Provide the (X, Y) coordinate of the cell's center where the given text is located.  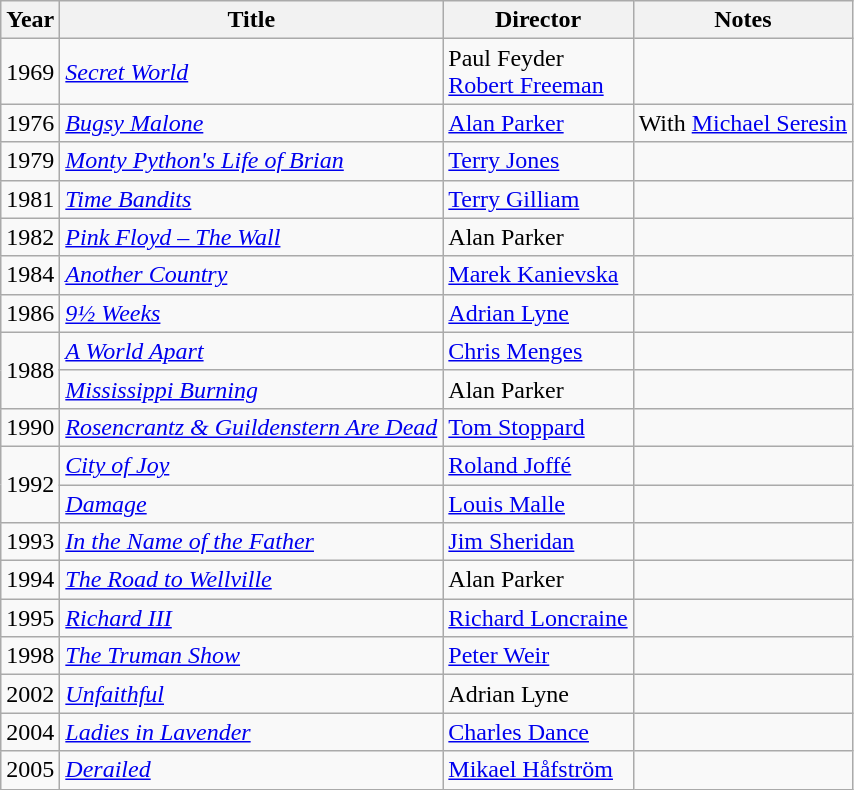
Year (30, 20)
1981 (30, 199)
Director (538, 20)
Roland Joffé (538, 465)
1982 (30, 237)
1995 (30, 618)
With Michael Seresin (742, 123)
Ladies in Lavender (252, 732)
2005 (30, 770)
Monty Python's Life of Brian (252, 161)
Charles Dance (538, 732)
Notes (742, 20)
Peter Weir (538, 656)
1976 (30, 123)
Time Bandits (252, 199)
Bugsy Malone (252, 123)
Paul FeyderRobert Freeman (538, 72)
Pink Floyd – The Wall (252, 237)
Marek Kanievska (538, 275)
Terry Jones (538, 161)
9½ Weeks (252, 313)
Title (252, 20)
Unfaithful (252, 694)
Terry Gilliam (538, 199)
The Road to Wellville (252, 580)
Chris Menges (538, 351)
In the Name of the Father (252, 542)
Louis Malle (538, 503)
Richard III (252, 618)
1986 (30, 313)
1998 (30, 656)
1992 (30, 484)
Derailed (252, 770)
Mikael Håfström (538, 770)
Another Country (252, 275)
2002 (30, 694)
Tom Stoppard (538, 427)
1988 (30, 370)
The Truman Show (252, 656)
Damage (252, 503)
1979 (30, 161)
1994 (30, 580)
Jim Sheridan (538, 542)
1984 (30, 275)
Secret World (252, 72)
Rosencrantz & Guildenstern Are Dead (252, 427)
A World Apart (252, 351)
Richard Loncraine (538, 618)
1969 (30, 72)
City of Joy (252, 465)
1990 (30, 427)
2004 (30, 732)
Mississippi Burning (252, 389)
1993 (30, 542)
